Scan for the cell matching the given text and deliver its [x, y] coordinate at center. 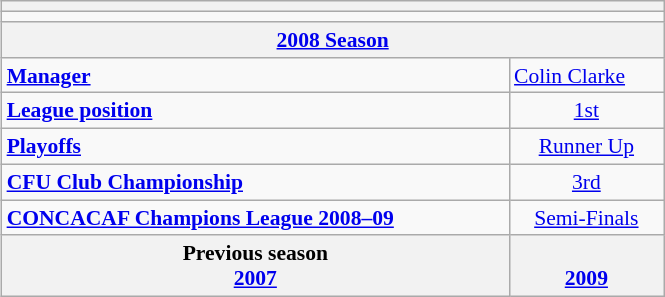
CFU Club Championship [256, 182]
League position [256, 111]
Previous season 2007 [256, 266]
Semi-Finals [586, 218]
3rd [586, 182]
2009 [586, 266]
CONCACAF Champions League 2008–09 [256, 218]
Colin Clarke [586, 75]
2008 Season [333, 40]
Runner Up [586, 146]
1st [586, 111]
Manager [256, 75]
Playoffs [256, 146]
